Scan for the cell matching the given text and deliver its (X, Y) coordinate at center. 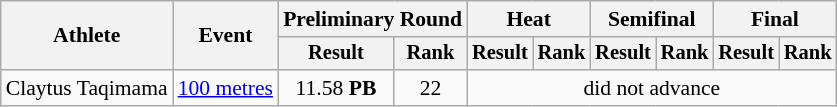
Athlete (87, 36)
Event (226, 36)
100 metres (226, 88)
Heat (528, 19)
Final (774, 19)
Preliminary Round (372, 19)
did not advance (652, 88)
Semifinal (652, 19)
11.58 PB (336, 88)
Claytus Taqimama (87, 88)
22 (430, 88)
